Output the (x, y) coordinate of the center of the cell containing the given text.  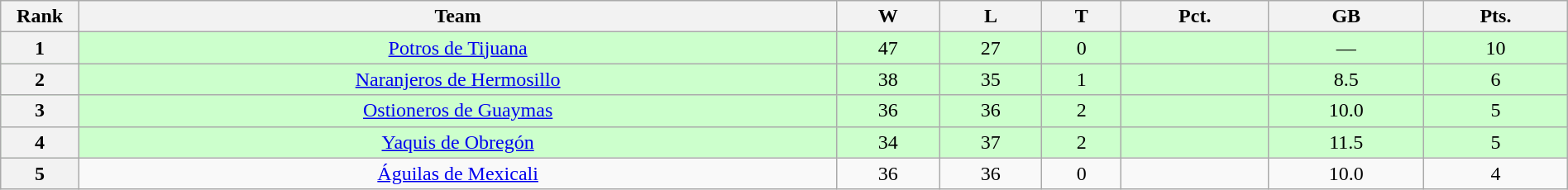
6 (1496, 79)
Yaquis de Obregón (457, 142)
Naranjeros de Hermosillo (457, 79)
Pts. (1496, 17)
L (991, 17)
10 (1496, 48)
3 (40, 111)
Pct. (1195, 17)
W (888, 17)
GB (1346, 17)
Potros de Tijuana (457, 48)
11.5 (1346, 142)
8.5 (1346, 79)
34 (888, 142)
Águilas de Mexicali (457, 173)
— (1346, 48)
27 (991, 48)
T (1082, 17)
37 (991, 142)
38 (888, 79)
Ostioneros de Guaymas (457, 111)
Team (457, 17)
47 (888, 48)
35 (991, 79)
Rank (40, 17)
